Provide the [X, Y] coordinate of the cell's center where the given text is located.  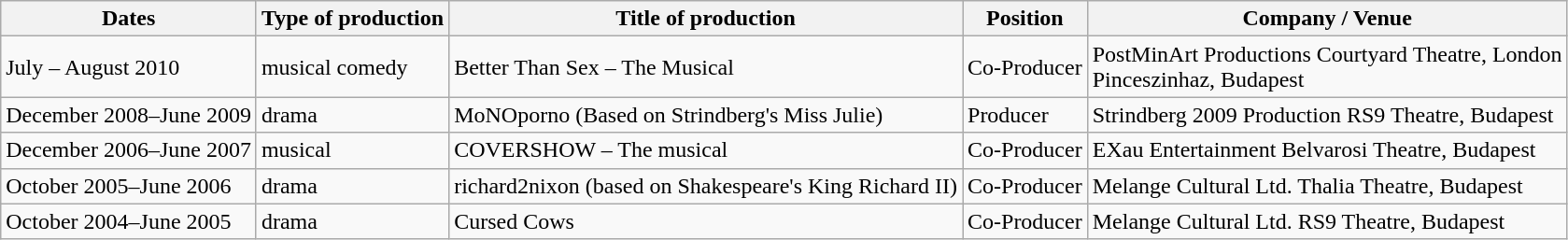
PostMinArt Productions Courtyard Theatre, LondonPinceszinhaz, Budapest [1327, 67]
Position [1024, 19]
Cursed Cows [706, 221]
October 2004–June 2005 [129, 221]
Melange Cultural Ltd. Thalia Theatre, Budapest [1327, 186]
Company / Venue [1327, 19]
richard2nixon (based on Shakespeare's King Richard II) [706, 186]
Strindberg 2009 Production RS9 Theatre, Budapest [1327, 115]
EXau Entertainment Belvarosi Theatre, Budapest [1327, 150]
December 2006–June 2007 [129, 150]
Title of production [706, 19]
Dates [129, 19]
Type of production [352, 19]
Melange Cultural Ltd. RS9 Theatre, Budapest [1327, 221]
Better Than Sex – The Musical [706, 67]
musical [352, 150]
December 2008–June 2009 [129, 115]
musical comedy [352, 67]
Producer [1024, 115]
MoNOporno (Based on Strindberg's Miss Julie) [706, 115]
July – August 2010 [129, 67]
October 2005–June 2006 [129, 186]
COVERSHOW – The musical [706, 150]
